Detect which cell encompasses the target text, then output its [X, Y] center coordinate. 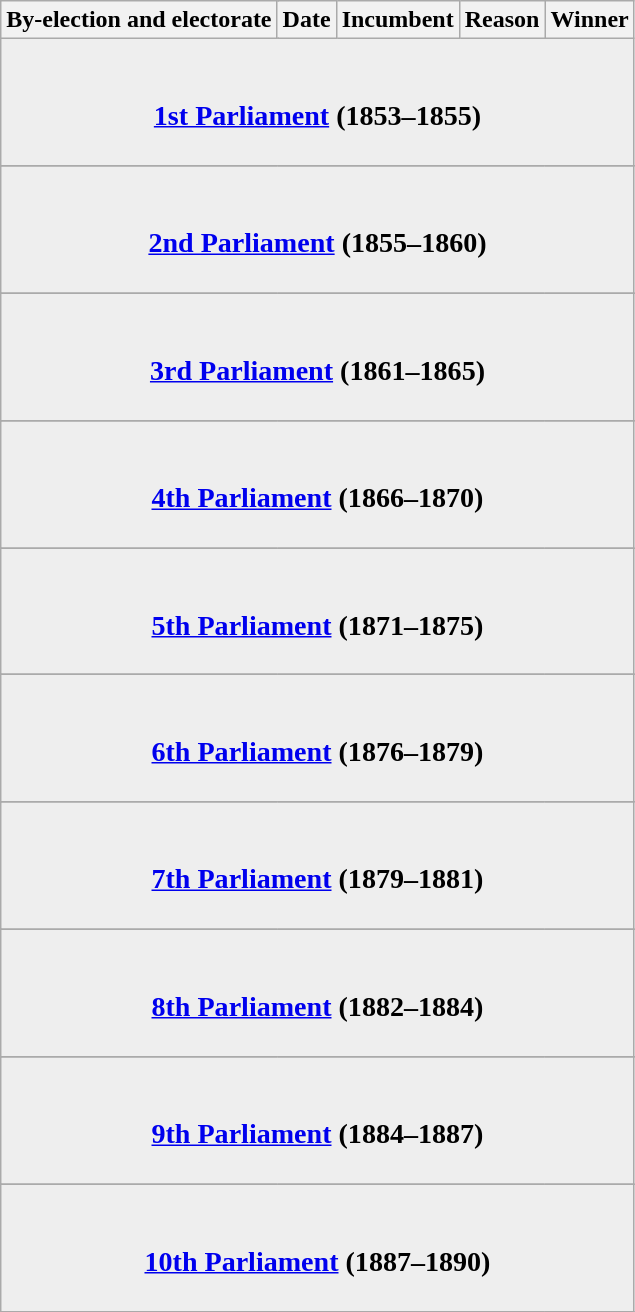
Date [306, 20]
By-election and electorate [139, 20]
5th Parliament (1871–1875) [318, 612]
Reason [502, 20]
Winner [590, 20]
2nd Parliament (1855–1860) [318, 230]
4th Parliament (1866–1870) [318, 484]
3rd Parliament (1861–1865) [318, 356]
1st Parliament (1853–1855) [318, 102]
7th Parliament (1879–1881) [318, 866]
10th Parliament (1887–1890) [318, 1248]
Incumbent [398, 20]
8th Parliament (1882–1884) [318, 992]
9th Parliament (1884–1887) [318, 1120]
6th Parliament (1876–1879) [318, 738]
